Capture the cell that displays the provided text and extract its [X, Y] central coordinate. 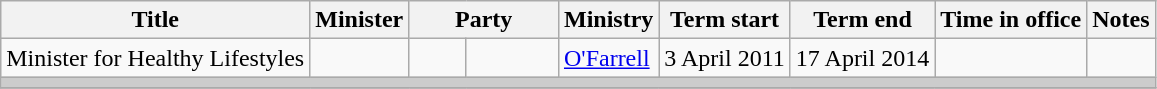
Notes [1121, 20]
Ministry [608, 20]
Minister for Healthy Lifestyles [156, 58]
Party [484, 20]
Title [156, 20]
Term start [725, 20]
Time in office [1011, 20]
Term end [862, 20]
17 April 2014 [862, 58]
Minister [360, 20]
3 April 2011 [725, 58]
O'Farrell [608, 58]
